Return the [x, y] coordinate for the center point of the cell that contains the specified text.  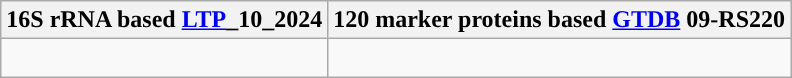
16S rRNA based LTP_10_2024 [164, 20]
120 marker proteins based GTDB 09-RS220 [560, 20]
